Capture the cell that displays the provided text and extract its [x, y] central coordinate. 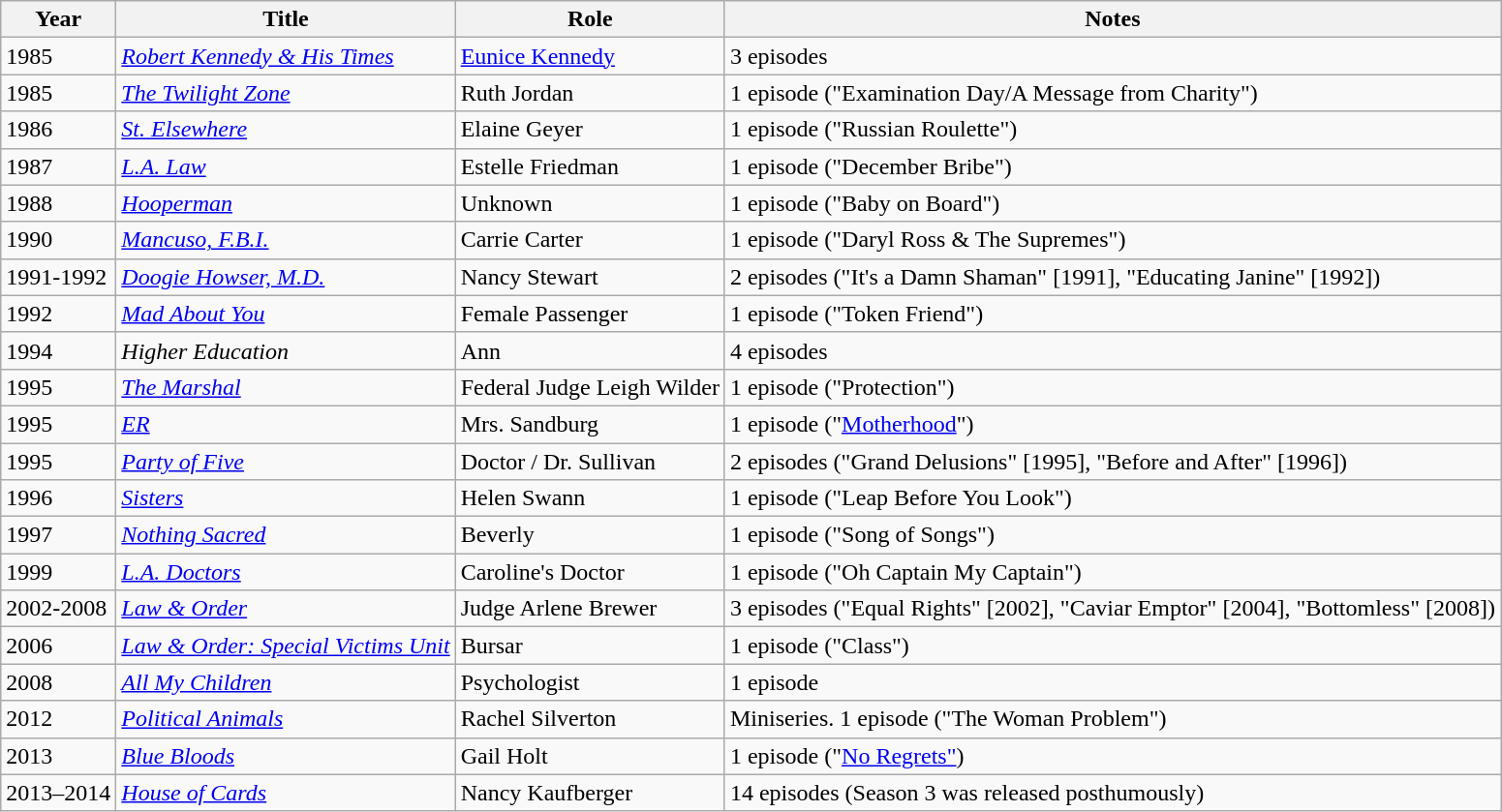
Caroline's Doctor [590, 572]
Mancuso, F.B.I. [286, 240]
The Twilight Zone [286, 93]
3 episodes [1112, 56]
Rachel Silverton [590, 719]
Law & Order: Special Victims Unit [286, 646]
Year [58, 19]
1999 [58, 572]
1992 [58, 314]
Hooperman [286, 203]
2013 [58, 756]
Nothing Sacred [286, 535]
Notes [1112, 19]
Ann [590, 350]
L.A. Law [286, 166]
1 episode ("No Regrets") [1112, 756]
Mrs. Sandburg [590, 424]
14 episodes (Season 3 was released posthumously) [1112, 793]
Carrie Carter [590, 240]
St. Elsewhere [286, 130]
Helen Swann [590, 498]
Nancy Kaufberger [590, 793]
Gail Holt [590, 756]
2002-2008 [58, 609]
1 episode ("Protection") [1112, 387]
1 episode ("Class") [1112, 646]
3 episodes ("Equal Rights" [2002], "Caviar Emptor" [2004], "Bottomless" [2008]) [1112, 609]
1 episode ("Oh Captain My Captain") [1112, 572]
1 episode ("Examination Day/A Message from Charity") [1112, 93]
1 episode ("Russian Roulette") [1112, 130]
The Marshal [286, 387]
Higher Education [286, 350]
Mad About You [286, 314]
1 episode ("Song of Songs") [1112, 535]
1 episode [1112, 682]
All My Children [286, 682]
1 episode ("Daryl Ross & The Supremes") [1112, 240]
Doctor / Dr. Sullivan [590, 462]
1997 [58, 535]
2006 [58, 646]
1991-1992 [58, 277]
Eunice Kennedy [590, 56]
Psychologist [590, 682]
Robert Kennedy & His Times [286, 56]
1 episode ("Leap Before You Look") [1112, 498]
2012 [58, 719]
Role [590, 19]
ER [286, 424]
Federal Judge Leigh Wilder [590, 387]
Blue Bloods [286, 756]
1 episode ("December Bribe") [1112, 166]
2013–2014 [58, 793]
1988 [58, 203]
1 episode ("Motherhood") [1112, 424]
Ruth Jordan [590, 93]
2 episodes ("Grand Delusions" [1995], "Before and After" [1996]) [1112, 462]
Judge Arlene Brewer [590, 609]
Elaine Geyer [590, 130]
Unknown [590, 203]
1 episode ("Baby on Board") [1112, 203]
Estelle Friedman [590, 166]
Political Animals [286, 719]
1986 [58, 130]
1987 [58, 166]
Miniseries. 1 episode ("The Woman Problem") [1112, 719]
Nancy Stewart [590, 277]
Bursar [590, 646]
Female Passenger [590, 314]
2008 [58, 682]
Doogie Howser, M.D. [286, 277]
Sisters [286, 498]
1990 [58, 240]
Law & Order [286, 609]
1996 [58, 498]
4 episodes [1112, 350]
Title [286, 19]
Party of Five [286, 462]
1 episode ("Token Friend") [1112, 314]
Beverly [590, 535]
2 episodes ("It's a Damn Shaman" [1991], "Educating Janine" [1992]) [1112, 277]
1994 [58, 350]
House of Cards [286, 793]
L.A. Doctors [286, 572]
